Search for the cell housing the specified text and yield its [x, y] center coordinate. 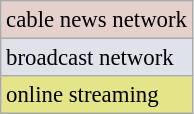
online streaming [97, 95]
broadcast network [97, 58]
cable news network [97, 20]
